For the text-containing cell, return its midpoint in [x, y] coordinate format. 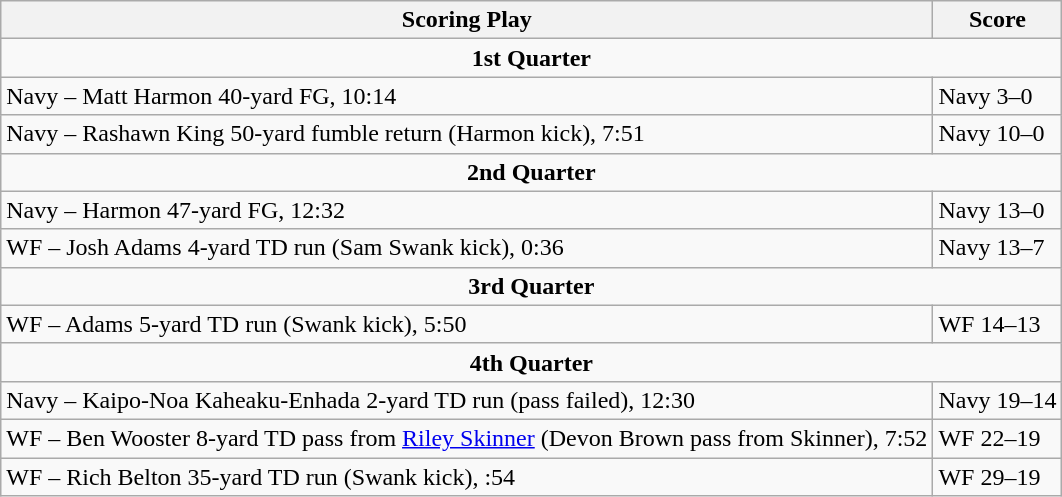
WF 22–19 [998, 438]
Navy 13–0 [998, 210]
4th Quarter [532, 362]
WF 14–13 [998, 324]
WF – Rich Belton 35-yard TD run (Swank kick), :54 [467, 477]
WF 29–19 [998, 477]
Navy 10–0 [998, 134]
WF – Adams 5-yard TD run (Swank kick), 5:50 [467, 324]
WF – Josh Adams 4-yard TD run (Sam Swank kick), 0:36 [467, 248]
3rd Quarter [532, 286]
Navy 19–14 [998, 400]
Navy 3–0 [998, 96]
Navy – Harmon 47-yard FG, 12:32 [467, 210]
1st Quarter [532, 58]
Navy – Kaipo-Noa Kaheaku-Enhada 2-yard TD run (pass failed), 12:30 [467, 400]
Navy 13–7 [998, 248]
Scoring Play [467, 20]
WF – Ben Wooster 8-yard TD pass from Riley Skinner (Devon Brown pass from Skinner), 7:52 [467, 438]
2nd Quarter [532, 172]
Navy – Rashawn King 50-yard fumble return (Harmon kick), 7:51 [467, 134]
Navy – Matt Harmon 40-yard FG, 10:14 [467, 96]
Score [998, 20]
